Provide the (x, y) coordinate of the cell's center where the given text is located.  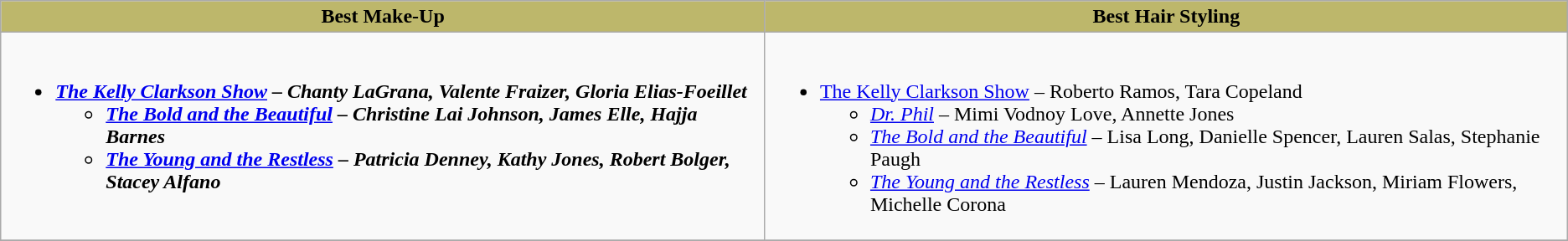
Best Make-Up (384, 17)
Best Hair Styling (1166, 17)
